Scan for the cell matching the given text and deliver its [x, y] coordinate at center. 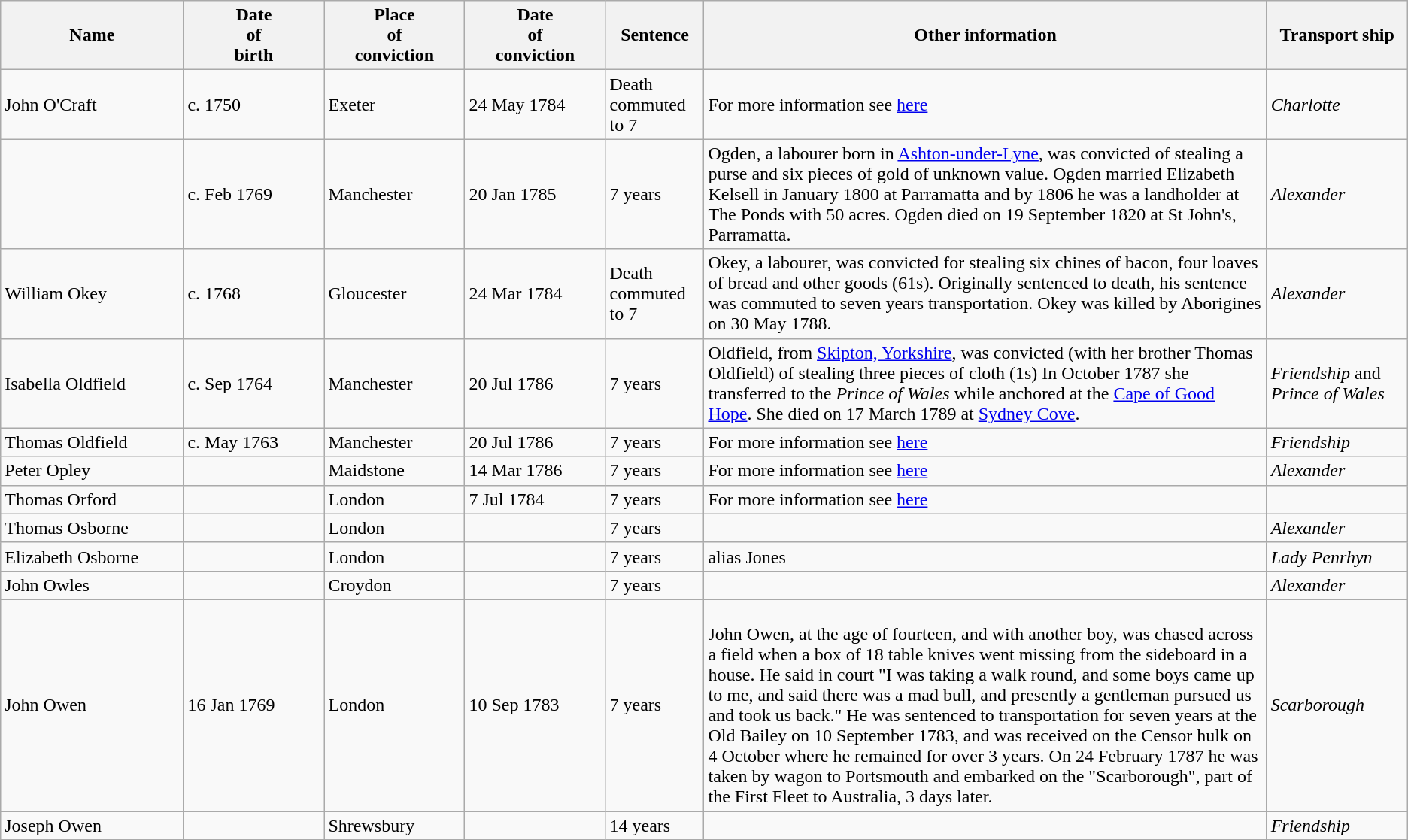
Joseph Owen [92, 825]
Thomas Osborne [92, 528]
c. 1750 [254, 105]
Thomas Orford [92, 499]
20 Jan 1785 [536, 194]
10 Sep 1783 [536, 705]
c. May 1763 [254, 442]
7 Jul 1784 [536, 499]
Scarborough [1337, 705]
John O'Craft [92, 105]
14 Mar 1786 [536, 471]
alias Jones [985, 556]
Friendship and Prince of Wales [1337, 384]
William Okey [92, 293]
Peter Opley [92, 471]
Sentence [654, 35]
Isabella Oldfield [92, 384]
John Owles [92, 585]
Lady Penrhyn [1337, 556]
Croydon [394, 585]
Dateofconviction [536, 35]
16 Jan 1769 [254, 705]
c. Feb 1769 [254, 194]
Gloucester [394, 293]
c. Sep 1764 [254, 384]
John Owen [92, 705]
24 Mar 1784 [536, 293]
Placeofconviction [394, 35]
c. 1768 [254, 293]
Elizabeth Osborne [92, 556]
Other information [985, 35]
Maidstone [394, 471]
Dateofbirth [254, 35]
Thomas Oldfield [92, 442]
14 years [654, 825]
Name [92, 35]
Charlotte [1337, 105]
Transport ship [1337, 35]
Exeter [394, 105]
24 May 1784 [536, 105]
Shrewsbury [394, 825]
